Scan for the cell matching the given text and deliver its [x, y] coordinate at center. 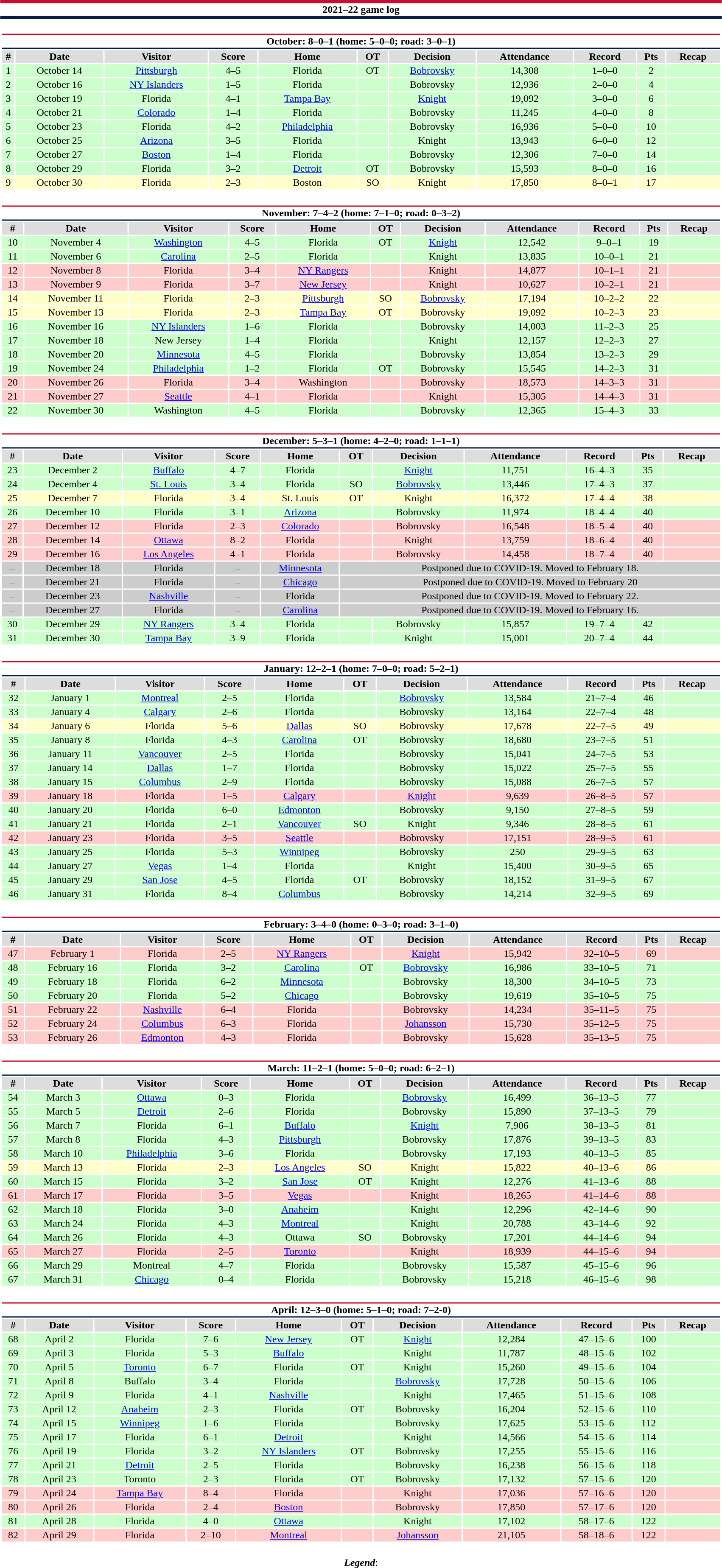
17,102 [512, 1521]
5–2 [228, 995]
February 22 [73, 1010]
6–4 [228, 1010]
April 23 [59, 1479]
35–11–5 [602, 1010]
17,132 [512, 1479]
118 [649, 1465]
November 4 [76, 242]
14–2–3 [609, 369]
38–13–5 [601, 1125]
3–1 [238, 512]
13–2–3 [609, 354]
18,300 [518, 982]
February 26 [73, 1038]
16,204 [512, 1409]
106 [649, 1381]
42–14–6 [601, 1209]
January 18 [70, 796]
7–6 [211, 1339]
9,639 [518, 796]
February 18 [73, 982]
28 [12, 540]
March 5 [63, 1112]
3–6 [226, 1153]
6–3 [228, 1023]
November 8 [76, 270]
18,152 [518, 880]
31–9–5 [601, 880]
48–15–6 [596, 1353]
December 4 [73, 484]
16,936 [525, 127]
32–10–5 [602, 954]
2–9 [230, 782]
18,939 [517, 1252]
4–0 [211, 1521]
76 [13, 1451]
116 [649, 1451]
Postponed due to COVID-19. Moved to February 22. [530, 596]
January 29 [70, 880]
85 [651, 1153]
16,548 [515, 526]
18,265 [517, 1196]
57–15–6 [596, 1479]
15,001 [515, 638]
11,787 [512, 1353]
October 14 [59, 71]
114 [649, 1437]
November: 7–4–2 (home: 7–1–0; road: 0–3–2) [361, 213]
62 [13, 1209]
15,730 [518, 1023]
November 13 [76, 313]
43–14–6 [601, 1224]
11 [13, 257]
24–7–5 [601, 754]
December 2 [73, 470]
29–9–5 [601, 852]
March 27 [63, 1252]
12,284 [512, 1339]
36–13–5 [601, 1097]
12,276 [517, 1181]
50 [13, 995]
80 [13, 1507]
November 18 [76, 341]
45 [14, 880]
108 [649, 1395]
28–9–5 [601, 838]
72 [13, 1395]
March 29 [63, 1265]
15,890 [517, 1112]
110 [649, 1409]
Postponed due to COVID-19. Moved to February 16. [530, 610]
December 30 [73, 638]
October 21 [59, 112]
19–7–4 [599, 624]
November 9 [76, 285]
47–15–6 [596, 1339]
March 15 [63, 1181]
January 23 [70, 838]
18,680 [518, 740]
November 24 [76, 369]
April 8 [59, 1381]
58 [13, 1153]
12,365 [532, 410]
14,234 [518, 1010]
March 7 [63, 1125]
39 [14, 796]
2–4 [211, 1507]
17,465 [512, 1395]
January 11 [70, 754]
12,542 [532, 242]
13,446 [515, 484]
10–2–1 [609, 285]
35–10–5 [602, 995]
15,305 [532, 397]
February: 3–4–0 (home: 0–3–0; road: 3–1–0) [361, 925]
January 4 [70, 712]
54–15–6 [596, 1437]
3–9 [238, 638]
January 27 [70, 866]
17,678 [518, 726]
5–0–0 [605, 127]
43 [14, 852]
17,194 [532, 298]
0–3 [226, 1097]
66 [13, 1265]
November 11 [76, 298]
39–13–5 [601, 1140]
37–13–5 [601, 1112]
April: 12–3–0 (home: 5–1–0; road: 7–2-0) [361, 1310]
44–15–6 [601, 1252]
January 21 [70, 824]
21–7–4 [601, 698]
55–15–6 [596, 1451]
February 24 [73, 1023]
11,245 [525, 112]
December 29 [73, 624]
December 21 [73, 582]
3 [8, 99]
6–2 [228, 982]
52 [13, 1023]
90 [651, 1209]
17,151 [518, 838]
March 10 [63, 1153]
10–0–1 [609, 257]
14,877 [532, 270]
March 3 [63, 1097]
December 7 [73, 498]
8–0–0 [605, 168]
15,218 [517, 1280]
96 [651, 1265]
6–7 [211, 1367]
14–4–3 [609, 397]
October 25 [59, 140]
50–15–6 [596, 1381]
100 [649, 1339]
104 [649, 1367]
January 15 [70, 782]
12–2–3 [609, 341]
17–4–4 [599, 498]
November 26 [76, 382]
16,372 [515, 498]
Postponed due to COVID-19. Moved to February 20 [530, 582]
December 14 [73, 540]
15,857 [515, 624]
60 [13, 1181]
83 [651, 1140]
3–7 [252, 285]
November 30 [76, 410]
March 24 [63, 1224]
25–7–5 [601, 768]
18–4–4 [599, 512]
April 5 [59, 1367]
51–15–6 [596, 1395]
March 13 [63, 1168]
14,003 [532, 326]
45–15–6 [601, 1265]
February 1 [73, 954]
35–13–5 [602, 1038]
14,458 [515, 554]
1–2 [252, 369]
November 16 [76, 326]
11,974 [515, 512]
April 24 [59, 1493]
46–15–6 [601, 1280]
November 20 [76, 354]
April 2 [59, 1339]
13,854 [532, 354]
30–9–5 [601, 866]
9 [8, 183]
April 29 [59, 1535]
April 26 [59, 1507]
22–7–5 [601, 726]
April 21 [59, 1465]
4–2 [233, 127]
32 [14, 698]
15,400 [518, 866]
November 6 [76, 257]
7,906 [517, 1125]
14,308 [525, 71]
0–4 [226, 1280]
34–10–5 [602, 982]
64 [13, 1237]
12,296 [517, 1209]
58–18–6 [596, 1535]
March 26 [63, 1237]
1–0–0 [605, 71]
April 19 [59, 1451]
35–12–5 [602, 1023]
102 [649, 1353]
April 28 [59, 1521]
44–14–6 [601, 1237]
March 18 [63, 1209]
January 25 [70, 852]
16,986 [518, 967]
58–17–6 [596, 1521]
18–7–4 [599, 554]
28–8–5 [601, 824]
2–0–0 [605, 84]
13,835 [532, 257]
9,346 [518, 824]
13,943 [525, 140]
20,788 [517, 1224]
27–8–5 [601, 810]
February 16 [73, 967]
14–3–3 [609, 382]
23–7–5 [601, 740]
98 [651, 1280]
26–7–5 [601, 782]
56 [13, 1125]
47 [13, 954]
March 8 [63, 1140]
250 [518, 852]
21,105 [512, 1535]
10–1–1 [609, 270]
20 [13, 382]
15,822 [517, 1168]
12,306 [525, 155]
30 [12, 624]
15,587 [517, 1265]
December 27 [73, 610]
Postponed due to COVID-19. Moved to February 18. [530, 568]
49–15–6 [596, 1367]
October: 8–0–1 (home: 5–0–0; road: 3–0–1) [361, 42]
40–13–6 [601, 1168]
April 15 [59, 1423]
14,566 [512, 1437]
October 19 [59, 99]
36 [14, 754]
March: 11–2–1 (home: 5–0–0; road: 6–2–1) [361, 1068]
53–15–6 [596, 1423]
13 [13, 285]
17,193 [517, 1153]
11–2–3 [609, 326]
March 31 [63, 1280]
6–0–0 [605, 140]
5 [8, 127]
3–0 [226, 1209]
January 14 [70, 768]
40–13–5 [601, 1153]
2021–22 game log [361, 9]
20–7–4 [599, 638]
December 12 [73, 526]
17,728 [512, 1381]
33–10–5 [602, 967]
October 30 [59, 183]
16,499 [517, 1097]
13,164 [518, 712]
17,625 [512, 1423]
October 23 [59, 127]
15,628 [518, 1038]
41–14–6 [601, 1196]
10–2–3 [609, 313]
78 [13, 1479]
56–15–6 [596, 1465]
14,214 [518, 894]
4–0–0 [605, 112]
18,573 [532, 382]
15,022 [518, 768]
17,201 [517, 1237]
18–5–4 [599, 526]
April 17 [59, 1437]
9–0–1 [609, 242]
8–2 [238, 540]
17,255 [512, 1451]
October 16 [59, 84]
October 29 [59, 168]
57–17–6 [596, 1507]
41–13–6 [601, 1181]
17,876 [517, 1140]
2–10 [211, 1535]
2–1 [230, 824]
December: 5–3–1 (home: 4–2–0; road: 1–1–1) [361, 441]
6–0 [230, 810]
7–0–0 [605, 155]
112 [649, 1423]
10–2–2 [609, 298]
January 31 [70, 894]
13,759 [515, 540]
26 [12, 512]
15,260 [512, 1367]
17–4–3 [599, 484]
January: 12–2–1 (home: 7–0–0; road: 5–2–1) [361, 668]
54 [13, 1097]
34 [14, 726]
March 17 [63, 1196]
December 23 [73, 596]
5–6 [230, 726]
15,942 [518, 954]
December 10 [73, 512]
10,627 [532, 285]
11,751 [515, 470]
15,041 [518, 754]
24 [12, 484]
70 [13, 1367]
22–7–4 [601, 712]
April 3 [59, 1353]
57–16–6 [596, 1493]
41 [14, 824]
3–0–0 [605, 99]
19,619 [518, 995]
74 [13, 1423]
16,238 [512, 1465]
April 12 [59, 1409]
November 27 [76, 397]
13,584 [518, 698]
December 18 [73, 568]
15,593 [525, 168]
January 1 [70, 698]
January 6 [70, 726]
October 27 [59, 155]
12,936 [525, 84]
December 16 [73, 554]
15,088 [518, 782]
52–15–6 [596, 1409]
86 [651, 1168]
32–9–5 [601, 894]
12,157 [532, 341]
68 [13, 1339]
15 [13, 313]
January 8 [70, 740]
17,036 [512, 1493]
February 20 [73, 995]
82 [13, 1535]
April 9 [59, 1395]
92 [651, 1224]
18–6–4 [599, 540]
7 [8, 155]
1–7 [230, 768]
26–8–5 [601, 796]
18 [13, 354]
16–4–3 [599, 470]
8–0–1 [605, 183]
January 20 [70, 810]
1 [8, 71]
15–4–3 [609, 410]
9,150 [518, 810]
15,545 [532, 369]
